Determine the (X, Y) coordinate at the center of the cell enclosing the given text.  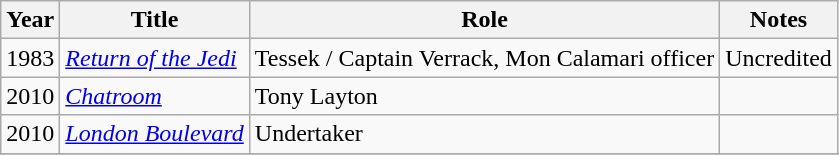
Year (30, 20)
Chatroom (154, 96)
Uncredited (779, 58)
Return of the Jedi (154, 58)
Title (154, 20)
1983 (30, 58)
Notes (779, 20)
Role (484, 20)
Tony Layton (484, 96)
Undertaker (484, 134)
Tessek / Captain Verrack, Mon Calamari officer (484, 58)
London Boulevard (154, 134)
